Return [X, Y] of the center of cell containing provided text 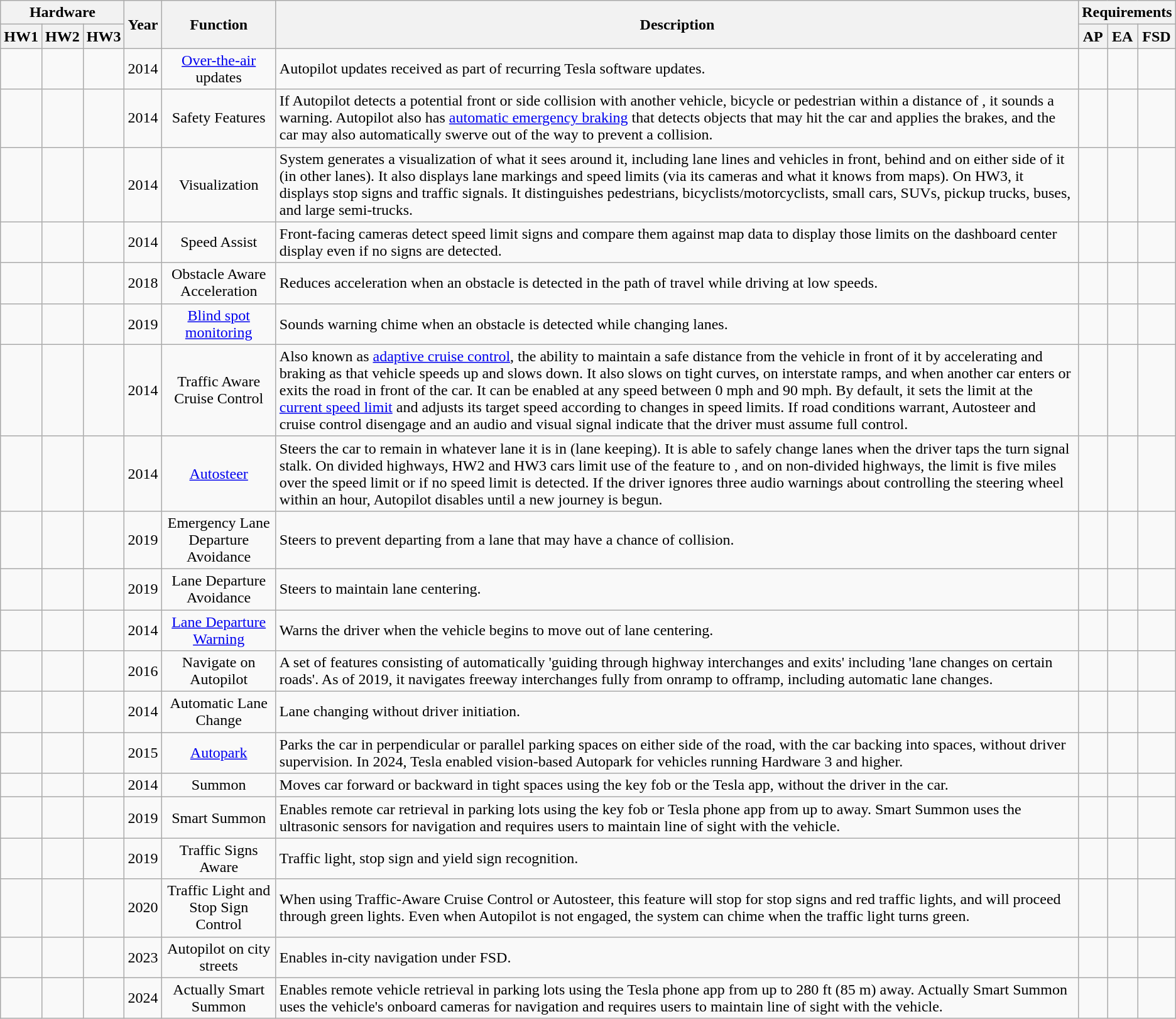
Visualization [219, 185]
2016 [143, 671]
Sounds warning chime when an obstacle is detected while changing lanes. [677, 324]
Traffic Aware Cruise Control [219, 390]
Steers to prevent departing from a lane that may have a chance of collision. [677, 540]
Enables in-city navigation under FSD. [677, 957]
2018 [143, 283]
Year [143, 25]
Automatic Lane Change [219, 712]
Over-the-air updates [219, 69]
Moves car forward or backward in tight spaces using the key fob or the Tesla app, without the driver in the car. [677, 785]
Summon [219, 785]
Hardware [63, 13]
HW1 [21, 36]
Autopark [219, 753]
Traffic Signs Aware [219, 858]
Safety Features [219, 118]
Blind spot monitoring [219, 324]
EA [1123, 36]
2024 [143, 998]
Reduces acceleration when an obstacle is detected in the path of travel while driving at low speeds. [677, 283]
Autosteer [219, 474]
Lane changing without driver initiation. [677, 712]
Speed Assist [219, 242]
2020 [143, 908]
HW2 [62, 36]
Navigate on Autopilot [219, 671]
Lane Departure Warning [219, 629]
2015 [143, 753]
Smart Summon [219, 818]
Traffic Light and Stop Sign Control [219, 908]
Actually Smart Summon [219, 998]
Function [219, 25]
Warns the driver when the vehicle begins to move out of lane centering. [677, 629]
Lane Departure Avoidance [219, 589]
HW3 [104, 36]
Autopilot updates received as part of recurring Tesla software updates. [677, 69]
FSD [1157, 36]
Requirements [1127, 13]
Traffic light, stop sign and yield sign recognition. [677, 858]
AP [1093, 36]
Emergency Lane Departure Avoidance [219, 540]
Description [677, 25]
Steers to maintain lane centering. [677, 589]
Autopilot on city streets [219, 957]
Obstacle Aware Acceleration [219, 283]
2023 [143, 957]
